Capture the cell that displays the provided text and extract its [X, Y] central coordinate. 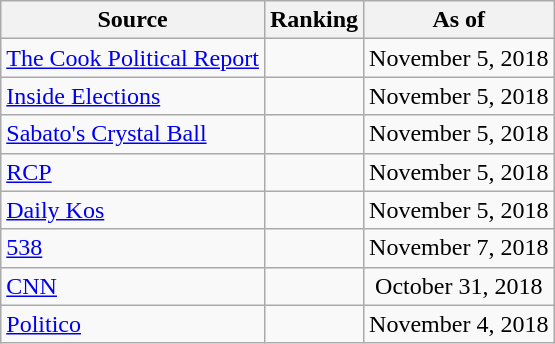
November 7, 2018 [459, 248]
November 4, 2018 [459, 324]
Source [133, 20]
Daily Kos [133, 210]
Sabato's Crystal Ball [133, 134]
Inside Elections [133, 96]
The Cook Political Report [133, 58]
As of [459, 20]
538 [133, 248]
Politico [133, 324]
RCP [133, 172]
October 31, 2018 [459, 286]
Ranking [314, 20]
CNN [133, 286]
